Provide the (x, y) coordinate of the cell's center where the given text is located.  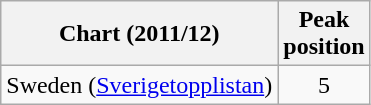
5 (324, 85)
Peakposition (324, 34)
Chart (2011/12) (140, 34)
Sweden (Sverigetopplistan) (140, 85)
